Find where the given text appears and provide that cell's center as (X, Y) coordinate. 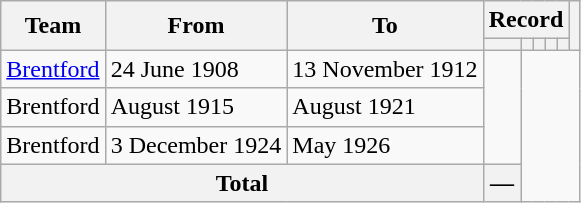
August 1921 (385, 107)
Team (53, 26)
May 1926 (385, 145)
— (502, 183)
From (196, 26)
3 December 1924 (196, 145)
To (385, 26)
13 November 1912 (385, 69)
Total (242, 183)
24 June 1908 (196, 69)
August 1915 (196, 107)
Record (526, 20)
